Pinpoint the cell where the given text exists, returning its (X, Y) midpoint coordinate. 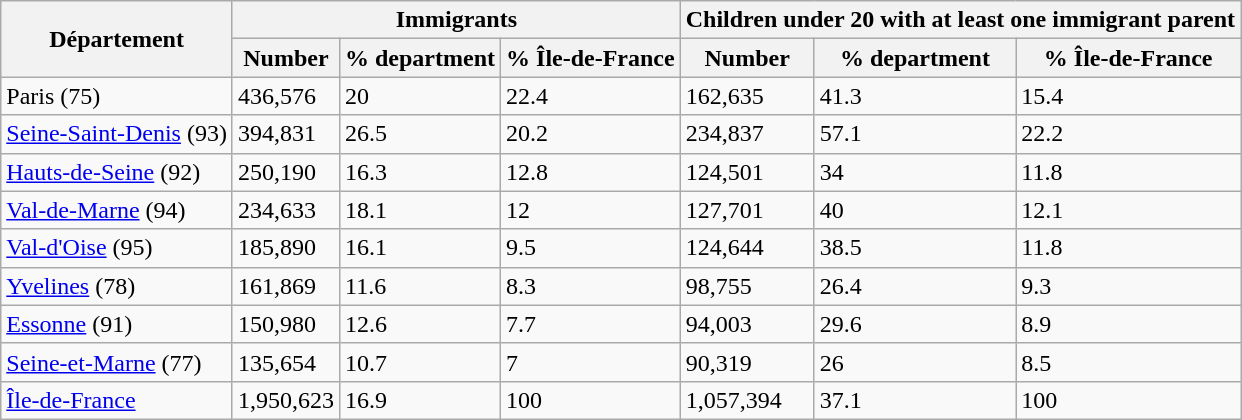
40 (915, 210)
150,980 (286, 324)
90,319 (747, 362)
15.4 (1128, 96)
250,190 (286, 172)
18.1 (420, 210)
394,831 (286, 134)
Essonne (91) (117, 324)
11.6 (420, 286)
29.6 (915, 324)
9.5 (591, 248)
41.3 (915, 96)
57.1 (915, 134)
234,633 (286, 210)
1,950,623 (286, 400)
8.9 (1128, 324)
22.2 (1128, 134)
16.3 (420, 172)
162,635 (747, 96)
Hauts-de-Seine (92) (117, 172)
20 (420, 96)
Seine-et-Marne (77) (117, 362)
10.7 (420, 362)
Immigrants (456, 20)
16.9 (420, 400)
135,654 (286, 362)
9.3 (1128, 286)
8.3 (591, 286)
12.8 (591, 172)
Paris (75) (117, 96)
26 (915, 362)
20.2 (591, 134)
Département (117, 39)
Val-d'Oise (95) (117, 248)
124,501 (747, 172)
8.5 (1128, 362)
22.4 (591, 96)
34 (915, 172)
1,057,394 (747, 400)
26.5 (420, 134)
26.4 (915, 286)
16.1 (420, 248)
7.7 (591, 324)
98,755 (747, 286)
127,701 (747, 210)
234,837 (747, 134)
Seine-Saint-Denis (93) (117, 134)
7 (591, 362)
436,576 (286, 96)
185,890 (286, 248)
Île-de-France (117, 400)
161,869 (286, 286)
38.5 (915, 248)
12 (591, 210)
Yvelines (78) (117, 286)
Children under 20 with at least one immigrant parent (960, 20)
12.1 (1128, 210)
Val-de-Marne (94) (117, 210)
94,003 (747, 324)
12.6 (420, 324)
37.1 (915, 400)
124,644 (747, 248)
